Return [x, y] of the center of cell containing provided text 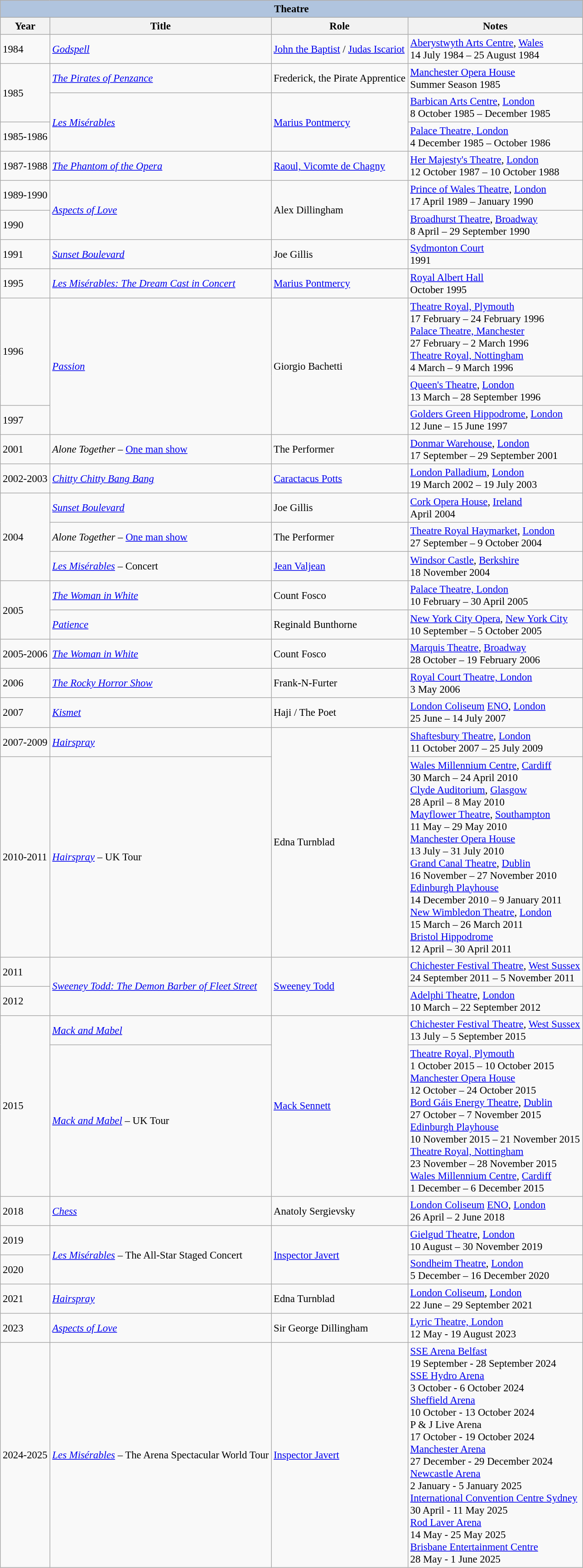
Les Misérables – The Arena Spectacular World Tour [160, 1455]
London Coliseum ENO, London26 April – 2 June 2018 [495, 1211]
Kismet [160, 713]
2006 [25, 683]
Sydmonton Court1991 [495, 254]
1984 [25, 49]
2015 [25, 1106]
Sweeney Todd: The Demon Barber of Fleet Street [160, 986]
1996 [25, 352]
Mack Sennett [340, 1106]
Theatre Royal Haymarket, London27 September – 9 October 2004 [495, 537]
2012 [25, 1001]
Title [160, 26]
Adelphi Theatre, London10 March – 22 September 2012 [495, 1001]
2010-2011 [25, 857]
Jean Valjean [340, 566]
Anatoly Sergievsky [340, 1211]
London Coliseum, London22 June – 29 September 2021 [495, 1299]
Donmar Warehouse, London17 September – 29 September 2001 [495, 449]
Prince of Wales Theatre, London17 April 1989 – January 1990 [495, 196]
1989-1990 [25, 196]
Queen's Theatre, London13 March – 28 September 1996 [495, 391]
2007-2009 [25, 742]
1997 [25, 420]
1991 [25, 254]
Chitty Chitty Bang Bang [160, 478]
Barbican Arts Centre, London8 October 1985 – December 1985 [495, 108]
Haji / The Poet [340, 713]
Alex Dillingham [340, 210]
Giorgio Bachetti [340, 366]
Cork Opera House, IrelandApril 2004 [495, 507]
The Phantom of the Opera [160, 166]
Royal Albert HallOctober 1995 [495, 284]
Royal Court Theatre, London3 May 2006 [495, 683]
Sondheim Theatre, London5 December – 16 December 2020 [495, 1269]
Windsor Castle, Berkshire18 November 2004 [495, 566]
Year [25, 26]
London Coliseum ENO, London25 June – 14 July 2007 [495, 713]
Notes [495, 26]
The Pirates of Penzance [160, 79]
Lyric Theatre, London12 May - 19 August 2023 [495, 1328]
Her Majesty's Theatre, London12 October 1987 – 10 October 1988 [495, 166]
London Palladium, London19 March 2002 – 19 July 2003 [495, 478]
Raoul, Vicomte de Chagny [340, 166]
The Rocky Horror Show [160, 683]
Chess [160, 1211]
Palace Theatre, London4 December 1985 – October 1986 [495, 137]
Aberystwyth Arts Centre, Wales14 July 1984 – 25 August 1984 [495, 49]
2020 [25, 1269]
2005-2006 [25, 654]
Shaftesbury Theatre, London11 October 2007 – 25 July 2009 [495, 742]
1985-1986 [25, 137]
2018 [25, 1211]
2007 [25, 713]
Frank-N-Furter [340, 683]
Caractacus Potts [340, 478]
Les Misérables: The Dream Cast in Concert [160, 284]
2002-2003 [25, 478]
Sir George Dillingham [340, 1328]
Role [340, 26]
2004 [25, 537]
Chichester Festival Theatre, West Sussex24 September 2011 – 5 November 2011 [495, 971]
1987-1988 [25, 166]
2021 [25, 1299]
Patience [160, 625]
2023 [25, 1328]
1985 [25, 93]
Chichester Festival Theatre, West Sussex13 July – 5 September 2015 [495, 1030]
Godspell [160, 49]
John the Baptist / Judas Iscariot [340, 49]
Palace Theatre, London10 February – 30 April 2005 [495, 595]
Manchester Opera HouseSummer Season 1985 [495, 79]
2001 [25, 449]
Passion [160, 366]
Sweeney Todd [340, 986]
Marquis Theatre, Broadway28 October – 19 February 2006 [495, 654]
Hairspray – UK Tour [160, 857]
2024-2025 [25, 1455]
1995 [25, 284]
2011 [25, 971]
Frederick, the Pirate Apprentice [340, 79]
Broadhurst Theatre, Broadway8 April – 29 September 1990 [495, 225]
Golders Green Hippodrome, London12 June – 15 June 1997 [495, 420]
1990 [25, 225]
Gielgud Theatre, London10 August – 30 November 2019 [495, 1240]
2019 [25, 1240]
Theatre [292, 9]
Les Misérables – Concert [160, 566]
New York City Opera, New York City10 September – 5 October 2005 [495, 625]
Mack and Mabel [160, 1030]
Reginald Bunthorne [340, 625]
2005 [25, 610]
Les Misérables [160, 122]
Les Misérables – The All-Star Staged Concert [160, 1255]
Mack and Mabel – UK Tour [160, 1121]
